Scan for the cell matching the given text and deliver its [x, y] coordinate at center. 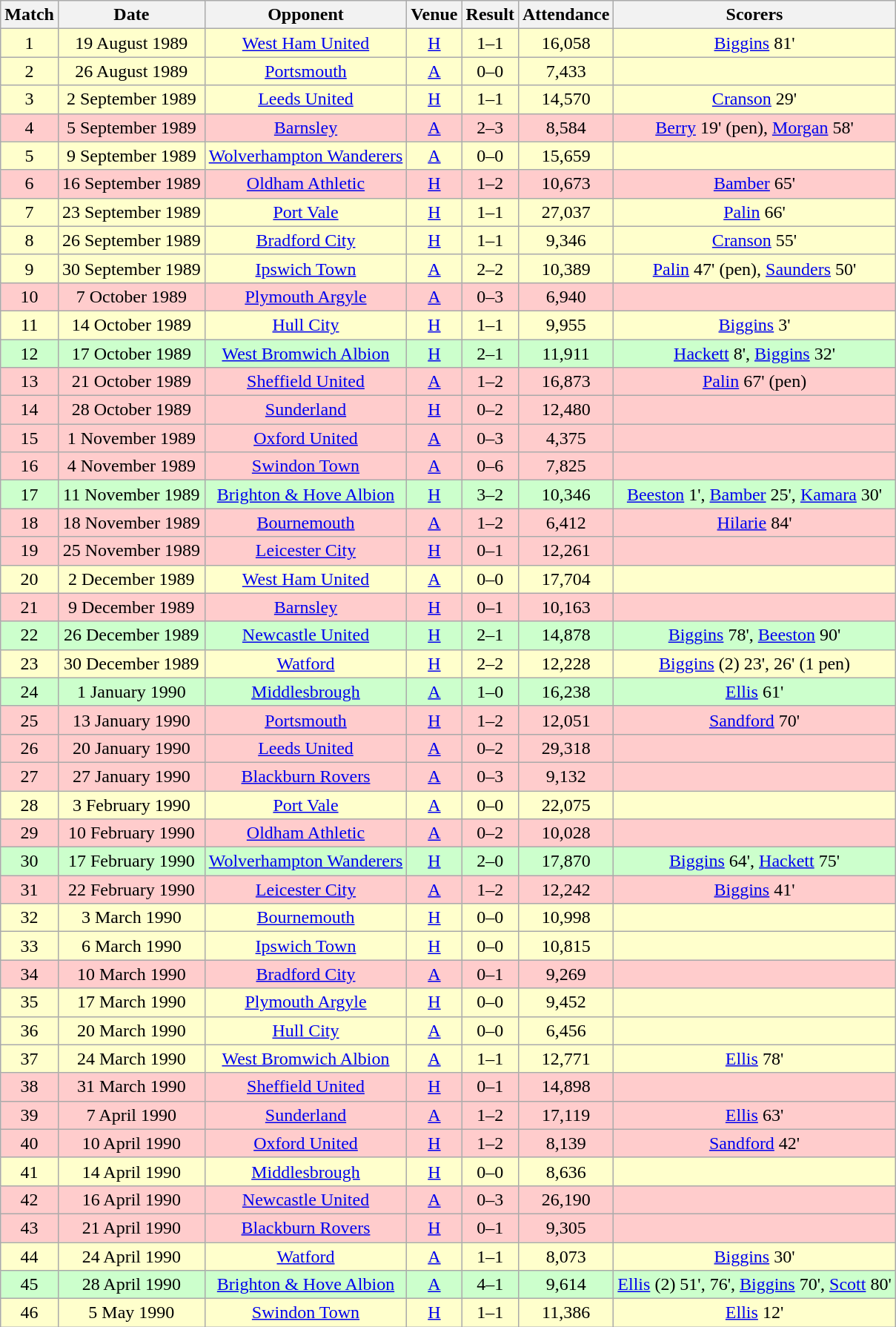
26,190 [565, 1199]
10 [30, 297]
19 August 1989 [131, 43]
38 [30, 1087]
27 [30, 776]
10 March 1990 [131, 974]
14 April 1990 [131, 1171]
34 [30, 974]
39 [30, 1115]
9,305 [565, 1228]
43 [30, 1228]
23 September 1989 [131, 212]
Cranson 29' [754, 99]
8,636 [565, 1171]
29,318 [565, 748]
24 March 1990 [131, 1059]
12,228 [565, 663]
5 [30, 156]
26 [30, 748]
17 October 1989 [131, 354]
28 April 1990 [131, 1285]
9,269 [565, 974]
27,037 [565, 212]
Sandford 42' [754, 1143]
14 October 1989 [131, 325]
Palin 66' [754, 212]
21 October 1989 [131, 382]
5 May 1990 [131, 1313]
1 [30, 43]
17,704 [565, 579]
1–0 [490, 692]
15,659 [565, 156]
Biggins 3' [754, 325]
12,771 [565, 1059]
Ellis 63' [754, 1115]
9,452 [565, 1002]
27 January 1990 [131, 776]
Ellis 12' [754, 1313]
2 December 1989 [131, 579]
6 March 1990 [131, 946]
45 [30, 1285]
8,584 [565, 128]
20 [30, 579]
Biggins 64', Hackett 75' [754, 861]
10,815 [565, 946]
18 November 1989 [131, 523]
Berry 19' (pen), Morgan 58' [754, 128]
7,825 [565, 466]
26 December 1989 [131, 635]
20 March 1990 [131, 1030]
30 [30, 861]
7 April 1990 [131, 1115]
4 November 1989 [131, 466]
0–6 [490, 466]
25 [30, 720]
9 September 1989 [131, 156]
9,132 [565, 776]
41 [30, 1171]
21 [30, 607]
1 November 1989 [131, 438]
Beeston 1', Bamber 25', Kamara 30' [754, 494]
22 February 1990 [131, 890]
7 October 1989 [131, 297]
10,346 [565, 494]
Result [490, 15]
1 January 1990 [131, 692]
10 April 1990 [131, 1143]
13 January 1990 [131, 720]
6,456 [565, 1030]
22 [30, 635]
19 [30, 551]
7 [30, 212]
7,433 [565, 71]
12,051 [565, 720]
14,570 [565, 99]
14,878 [565, 635]
3 March 1990 [131, 918]
18 [30, 523]
Scorers [754, 15]
2 [30, 71]
9,955 [565, 325]
16,238 [565, 692]
Ellis 78' [754, 1059]
14,898 [565, 1087]
Biggins 78', Beeston 90' [754, 635]
11,386 [565, 1313]
21 April 1990 [131, 1228]
2–0 [490, 861]
13 [30, 382]
9 [30, 268]
16 April 1990 [131, 1199]
12,242 [565, 890]
16,873 [565, 382]
24 April 1990 [131, 1257]
Palin 47' (pen), Saunders 50' [754, 268]
4,375 [565, 438]
10,998 [565, 918]
Hilarie 84' [754, 523]
17 February 1990 [131, 861]
8,073 [565, 1257]
32 [30, 918]
Biggins 41' [754, 890]
Biggins 81' [754, 43]
12 [30, 354]
Biggins 30' [754, 1257]
9,346 [565, 240]
4 [30, 128]
Opponent [305, 15]
28 [30, 804]
25 November 1989 [131, 551]
40 [30, 1143]
20 January 1990 [131, 748]
42 [30, 1199]
Ellis 61' [754, 692]
Hackett 8', Biggins 32' [754, 354]
35 [30, 1002]
Date [131, 15]
Attendance [565, 15]
33 [30, 946]
24 [30, 692]
3 [30, 99]
46 [30, 1313]
10,028 [565, 833]
17,870 [565, 861]
9 December 1989 [131, 607]
8 [30, 240]
6 [30, 184]
10,163 [565, 607]
22,075 [565, 804]
12,261 [565, 551]
26 September 1989 [131, 240]
36 [30, 1030]
31 March 1990 [131, 1087]
3–2 [490, 494]
23 [30, 663]
6,412 [565, 523]
6,940 [565, 297]
9,614 [565, 1285]
Venue [434, 15]
Sandford 70' [754, 720]
Biggins (2) 23', 26' (1 pen) [754, 663]
11 [30, 325]
2 September 1989 [131, 99]
10,389 [565, 268]
30 December 1989 [131, 663]
26 August 1989 [131, 71]
2–3 [490, 128]
16 September 1989 [131, 184]
11 November 1989 [131, 494]
Palin 67' (pen) [754, 382]
Cranson 55' [754, 240]
Match [30, 15]
17,119 [565, 1115]
31 [30, 890]
29 [30, 833]
11,911 [565, 354]
12,480 [565, 410]
5 September 1989 [131, 128]
15 [30, 438]
28 October 1989 [131, 410]
8,139 [565, 1143]
3 February 1990 [131, 804]
30 September 1989 [131, 268]
10,673 [565, 184]
37 [30, 1059]
16,058 [565, 43]
Ellis (2) 51', 76', Biggins 70', Scott 80' [754, 1285]
4–1 [490, 1285]
14 [30, 410]
10 February 1990 [131, 833]
17 March 1990 [131, 1002]
16 [30, 466]
17 [30, 494]
44 [30, 1257]
Bamber 65' [754, 184]
